Find where the given text appears and provide that cell's center as (X, Y) coordinate. 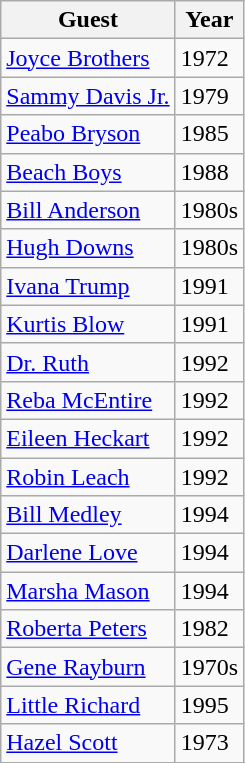
Joyce Brothers (88, 58)
Reba McEntire (88, 400)
Bill Medley (88, 515)
Hugh Downs (88, 248)
Little Richard (88, 705)
1973 (209, 743)
Robin Leach (88, 477)
Marsha Mason (88, 591)
Bill Anderson (88, 210)
1995 (209, 705)
Guest (88, 20)
Eileen Heckart (88, 438)
1982 (209, 629)
Sammy Davis Jr. (88, 96)
Darlene Love (88, 553)
Gene Rayburn (88, 667)
Peabo Bryson (88, 134)
Year (209, 20)
1985 (209, 134)
Kurtis Blow (88, 324)
1979 (209, 96)
Hazel Scott (88, 743)
1972 (209, 58)
1988 (209, 172)
Beach Boys (88, 172)
Dr. Ruth (88, 362)
1970s (209, 667)
Roberta Peters (88, 629)
Ivana Trump (88, 286)
